Find where the given text appears and provide that cell's center as [x, y] coordinate. 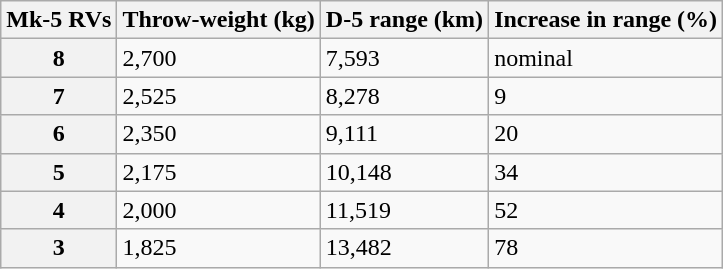
nominal [606, 58]
13,482 [404, 248]
Increase in range (%) [606, 20]
8,278 [404, 96]
2,175 [218, 172]
8 [59, 58]
6 [59, 134]
52 [606, 210]
2,700 [218, 58]
34 [606, 172]
3 [59, 248]
78 [606, 248]
Throw-weight (kg) [218, 20]
2,000 [218, 210]
1,825 [218, 248]
D-5 range (km) [404, 20]
9,111 [404, 134]
11,519 [404, 210]
2,525 [218, 96]
5 [59, 172]
7 [59, 96]
2,350 [218, 134]
Mk-5 RVs [59, 20]
10,148 [404, 172]
4 [59, 210]
20 [606, 134]
7,593 [404, 58]
9 [606, 96]
